Find where the given text appears and provide that cell's center as (x, y) coordinate. 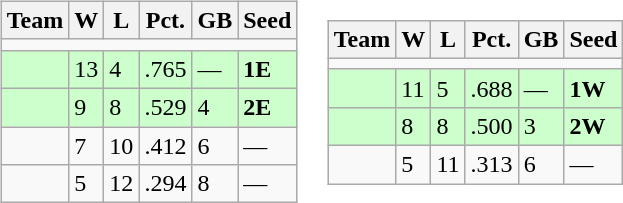
2W (594, 126)
13 (86, 69)
1W (594, 88)
.313 (492, 165)
.765 (166, 69)
9 (86, 107)
10 (122, 145)
3 (541, 126)
2E (268, 107)
.412 (166, 145)
.688 (492, 88)
7 (86, 145)
12 (122, 184)
.529 (166, 107)
.294 (166, 184)
1E (268, 69)
.500 (492, 126)
